Output the (X, Y) coordinate of the center of the cell containing the given text.  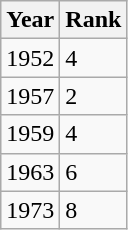
1963 (30, 172)
8 (94, 210)
2 (94, 96)
1959 (30, 134)
Rank (94, 20)
Year (30, 20)
1952 (30, 58)
1957 (30, 96)
6 (94, 172)
1973 (30, 210)
